Determine the (x, y) coordinate at the center of the cell enclosing the given text.  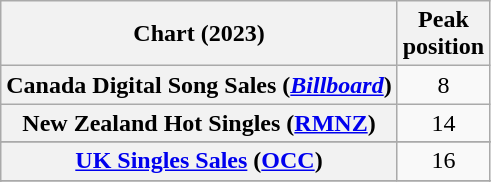
14 (443, 123)
Peakposition (443, 34)
16 (443, 161)
Canada Digital Song Sales (Billboard) (199, 85)
8 (443, 85)
Chart (2023) (199, 34)
UK Singles Sales (OCC) (199, 161)
New Zealand Hot Singles (RMNZ) (199, 123)
